Return [x, y] of the center of cell containing provided text 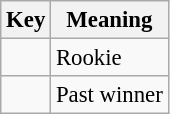
Key [26, 20]
Rookie [110, 58]
Past winner [110, 95]
Meaning [110, 20]
